Scan for the cell matching the given text and deliver its [X, Y] coordinate at center. 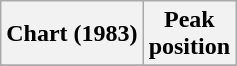
Peakposition [189, 34]
Chart (1983) [72, 34]
